Extract the [X, Y] coordinate from the center of the cell holding the provided text.  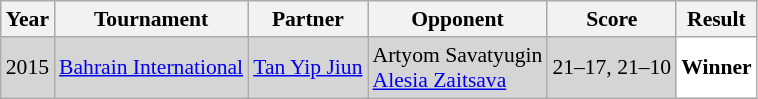
Bahrain International [151, 68]
2015 [28, 68]
Partner [308, 19]
Year [28, 19]
21–17, 21–10 [612, 68]
Result [716, 19]
Tournament [151, 19]
Score [612, 19]
Tan Yip Jiun [308, 68]
Winner [716, 68]
Opponent [458, 19]
Artyom Savatyugin Alesia Zaitsava [458, 68]
